Detect which cell encompasses the target text, then output its [X, Y] center coordinate. 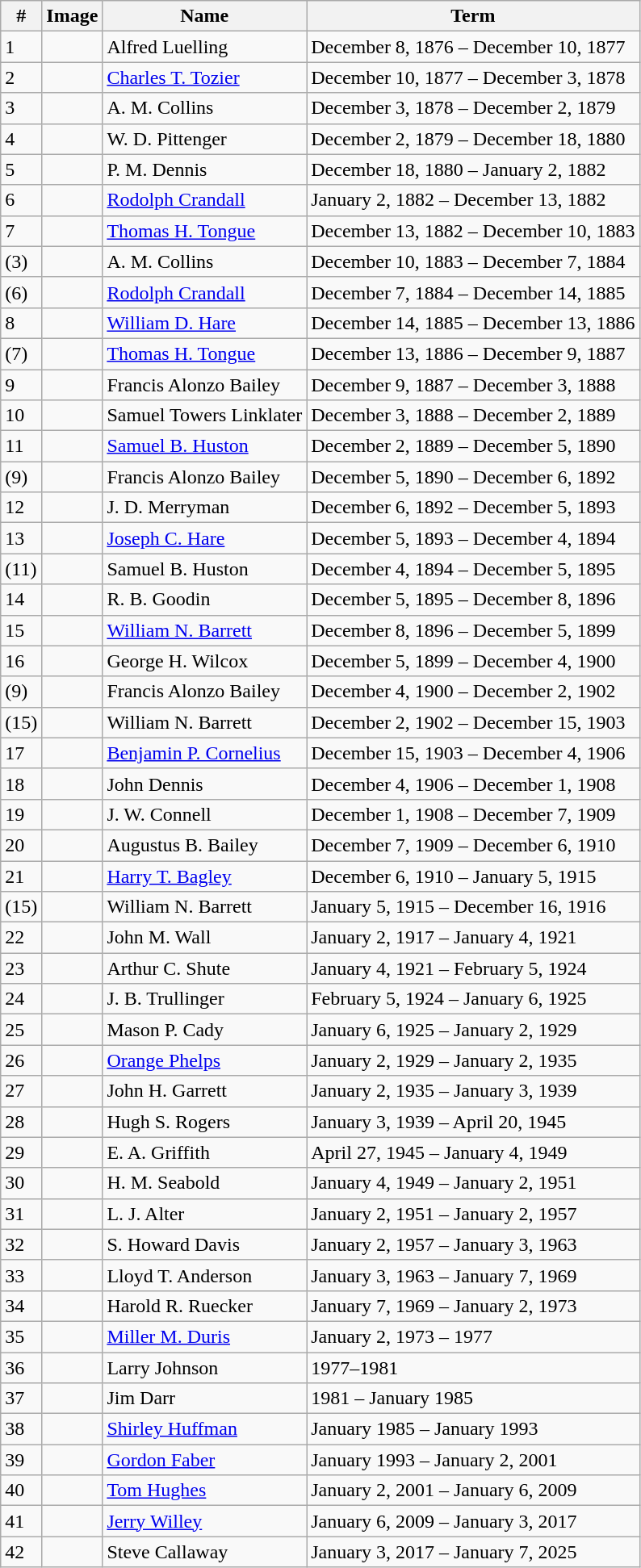
Image [73, 16]
Jerry Willey [205, 1521]
December 6, 1910 – January 5, 1915 [473, 876]
Harry T. Bagley [205, 876]
Shirley Huffman [205, 1429]
19 [21, 814]
January 1985 – January 1993 [473, 1429]
Mason P. Cady [205, 1030]
December 4, 1906 – December 1, 1908 [473, 784]
# [21, 16]
December 2, 1902 – December 15, 1903 [473, 722]
April 27, 1945 – January 4, 1949 [473, 1152]
4 [21, 139]
Miller M. Duris [205, 1336]
37 [21, 1399]
35 [21, 1336]
25 [21, 1030]
January 2, 2001 – January 6, 2009 [473, 1491]
December 3, 1878 – December 2, 1879 [473, 108]
15 [21, 630]
January 2, 1935 – January 3, 1939 [473, 1091]
January 3, 1963 – January 7, 1969 [473, 1275]
36 [21, 1368]
42 [21, 1552]
R. B. Goodin [205, 600]
(7) [21, 353]
January 2, 1951 – January 2, 1957 [473, 1214]
6 [21, 200]
24 [21, 999]
31 [21, 1214]
11 [21, 446]
Charles T. Tozier [205, 77]
December 2, 1879 – December 18, 1880 [473, 139]
December 4, 1894 – December 5, 1895 [473, 569]
8 [21, 323]
Jim Darr [205, 1399]
10 [21, 416]
John M. Wall [205, 938]
December 13, 1882 – December 10, 1883 [473, 231]
Orange Phelps [205, 1060]
3 [21, 108]
Samuel Towers Linklater [205, 416]
January 2, 1929 – January 2, 1935 [473, 1060]
33 [21, 1275]
16 [21, 661]
1977–1981 [473, 1368]
Steve Callaway [205, 1552]
December 13, 1886 – December 9, 1887 [473, 353]
December 10, 1877 – December 3, 1878 [473, 77]
Larry Johnson [205, 1368]
32 [21, 1244]
January 6, 2009 – January 3, 2017 [473, 1521]
27 [21, 1091]
January 1993 – January 2, 2001 [473, 1460]
George H. Wilcox [205, 661]
1981 – January 1985 [473, 1399]
26 [21, 1060]
December 15, 1903 – December 4, 1906 [473, 753]
Joseph C. Hare [205, 538]
December 7, 1909 – December 6, 1910 [473, 845]
22 [21, 938]
38 [21, 1429]
December 5, 1895 – December 8, 1896 [473, 600]
January 2, 1973 – 1977 [473, 1336]
30 [21, 1183]
L. J. Alter [205, 1214]
34 [21, 1306]
(3) [21, 261]
January 3, 1939 – April 20, 1945 [473, 1122]
January 7, 1969 – January 2, 1973 [473, 1306]
J. W. Connell [205, 814]
Harold R. Ruecker [205, 1306]
Benjamin P. Cornelius [205, 753]
December 5, 1893 – December 4, 1894 [473, 538]
January 2, 1917 – January 4, 1921 [473, 938]
December 8, 1876 – December 10, 1877 [473, 47]
January 3, 2017 – January 7, 2025 [473, 1552]
W. D. Pittenger [205, 139]
J. D. Merryman [205, 508]
2 [21, 77]
Lloyd T. Anderson [205, 1275]
9 [21, 385]
February 5, 1924 – January 6, 1925 [473, 999]
John Dennis [205, 784]
December 4, 1900 – December 2, 1902 [473, 692]
December 6, 1892 – December 5, 1893 [473, 508]
J. B. Trullinger [205, 999]
Alfred Luelling [205, 47]
December 2, 1889 – December 5, 1890 [473, 446]
14 [21, 600]
December 18, 1880 – January 2, 1882 [473, 169]
December 10, 1883 – December 7, 1884 [473, 261]
Term [473, 16]
H. M. Seabold [205, 1183]
January 2, 1882 – December 13, 1882 [473, 200]
Augustus B. Bailey [205, 845]
Gordon Faber [205, 1460]
18 [21, 784]
Arthur C. Shute [205, 968]
13 [21, 538]
Tom Hughes [205, 1491]
December 1, 1908 – December 7, 1909 [473, 814]
E. A. Griffith [205, 1152]
December 3, 1888 – December 2, 1889 [473, 416]
40 [21, 1491]
P. M. Dennis [205, 169]
January 5, 1915 – December 16, 1916 [473, 907]
December 5, 1899 – December 4, 1900 [473, 661]
William D. Hare [205, 323]
December 14, 1885 – December 13, 1886 [473, 323]
23 [21, 968]
41 [21, 1521]
17 [21, 753]
January 4, 1921 – February 5, 1924 [473, 968]
5 [21, 169]
(6) [21, 292]
29 [21, 1152]
20 [21, 845]
12 [21, 508]
January 4, 1949 – January 2, 1951 [473, 1183]
January 2, 1957 – January 3, 1963 [473, 1244]
December 8, 1896 – December 5, 1899 [473, 630]
Hugh S. Rogers [205, 1122]
28 [21, 1122]
December 7, 1884 – December 14, 1885 [473, 292]
John H. Garrett [205, 1091]
S. Howard Davis [205, 1244]
December 5, 1890 – December 6, 1892 [473, 477]
7 [21, 231]
December 9, 1887 – December 3, 1888 [473, 385]
(11) [21, 569]
39 [21, 1460]
21 [21, 876]
January 6, 1925 – January 2, 1929 [473, 1030]
Name [205, 16]
1 [21, 47]
